Identify which cell holds the provided text, then report its (x, y) central coordinate. 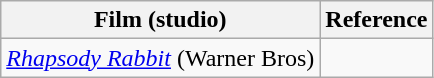
Reference (376, 20)
Film (studio) (160, 20)
Rhapsody Rabbit (Warner Bros) (160, 58)
